Capture the cell that displays the provided text and extract its [x, y] central coordinate. 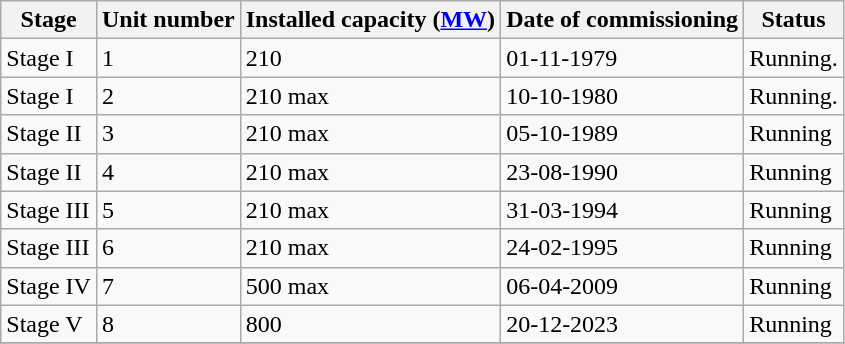
210 [370, 58]
Stage [49, 20]
Unit number [168, 20]
Date of commissioning [622, 20]
4 [168, 172]
6 [168, 248]
8 [168, 324]
7 [168, 286]
23-08-1990 [622, 172]
20-12-2023 [622, 324]
Installed capacity (MW) [370, 20]
31-03-1994 [622, 210]
1 [168, 58]
Stage V [49, 324]
01-11-1979 [622, 58]
05-10-1989 [622, 134]
5 [168, 210]
Stage IV [49, 286]
10-10-1980 [622, 96]
Status [794, 20]
800 [370, 324]
06-04-2009 [622, 286]
3 [168, 134]
24-02-1995 [622, 248]
2 [168, 96]
500 max [370, 286]
